Provide the [X, Y] coordinate of the cell's center where the given text is located.  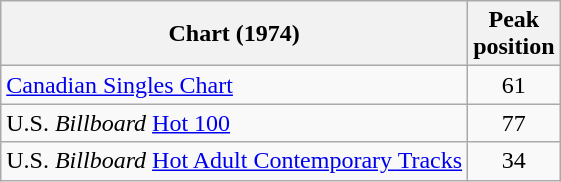
77 [514, 123]
61 [514, 85]
34 [514, 161]
U.S. Billboard Hot Adult Contemporary Tracks [234, 161]
Canadian Singles Chart [234, 85]
Peakposition [514, 34]
U.S. Billboard Hot 100 [234, 123]
Chart (1974) [234, 34]
